Find where the given text appears and provide that cell's center as [x, y] coordinate. 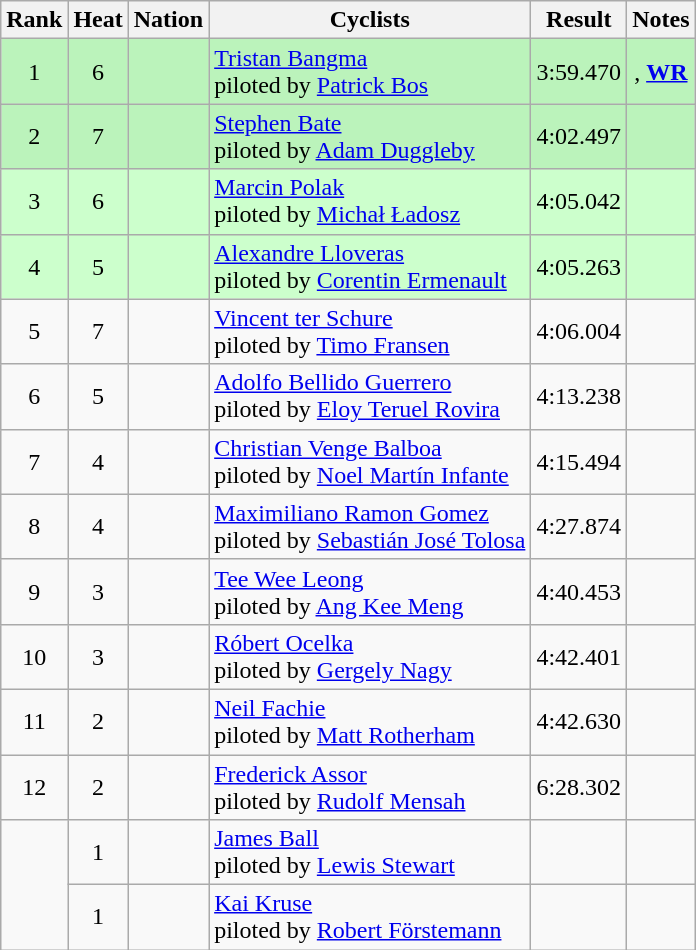
3:59.470 [579, 72]
Result [579, 20]
Stephen Batepiloted by Adam Duggleby [370, 136]
Maximiliano Ramon Gomezpiloted by Sebastián José Tolosa [370, 526]
6:28.302 [579, 786]
Frederick Assorpiloted by Rudolf Mensah [370, 786]
12 [34, 786]
4:42.401 [579, 656]
Heat [98, 20]
Notes [661, 20]
Rank [34, 20]
Christian Venge Balboapiloted by Noel Martín Infante [370, 462]
4:42.630 [579, 722]
Vincent ter Schurepiloted by Timo Fransen [370, 332]
4:13.238 [579, 396]
Tee Wee Leongpiloted by Ang Kee Meng [370, 592]
James Ballpiloted by Lewis Stewart [370, 852]
Cyclists [370, 20]
4:06.004 [579, 332]
Róbert Ocelkapiloted by Gergely Nagy [370, 656]
4:15.494 [579, 462]
9 [34, 592]
Alexandre Lloveraspiloted by Corentin Ermenault [370, 266]
Marcin Polakpiloted by Michał Ładosz [370, 202]
4:05.042 [579, 202]
8 [34, 526]
4:27.874 [579, 526]
Adolfo Bellido Guerreropiloted by Eloy Teruel Rovira [370, 396]
, WR [661, 72]
Kai Krusepiloted by Robert Förstemann [370, 918]
10 [34, 656]
Nation [168, 20]
4:05.263 [579, 266]
Tristan Bangmapiloted by Patrick Bos [370, 72]
Neil Fachiepiloted by Matt Rotherham [370, 722]
4:02.497 [579, 136]
4:40.453 [579, 592]
11 [34, 722]
